Provide the [x, y] coordinate of the cell's center where the given text is located.  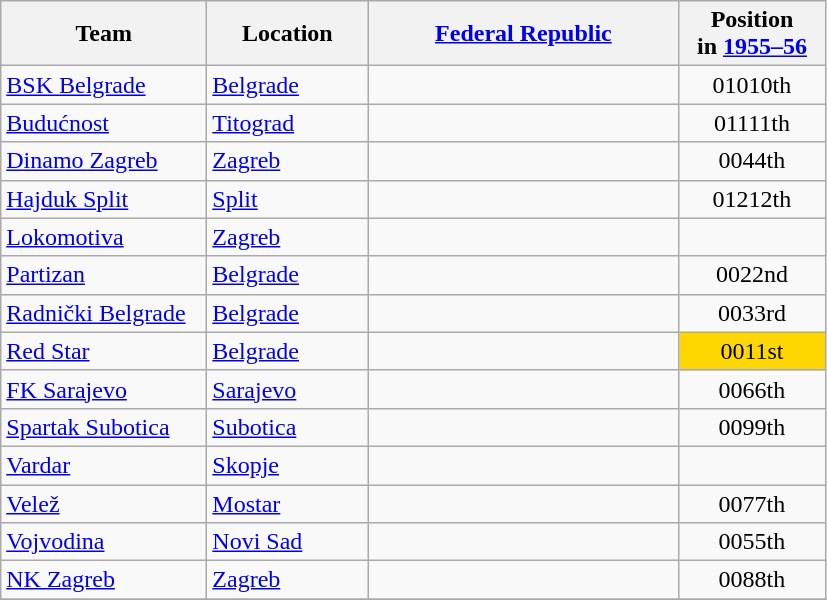
Novi Sad [288, 542]
Vojvodina [104, 542]
0099th [752, 427]
FK Sarajevo [104, 389]
01010th [752, 85]
Mostar [288, 503]
Partizan [104, 275]
Sarajevo [288, 389]
0022nd [752, 275]
NK Zagreb [104, 580]
Skopje [288, 465]
Titograd [288, 123]
Red Star [104, 351]
Lokomotiva [104, 237]
Budućnost [104, 123]
Location [288, 34]
Federal Republic [524, 34]
Dinamo Zagreb [104, 161]
Vardar [104, 465]
Team [104, 34]
01111th [752, 123]
Positionin 1955–56 [752, 34]
0055th [752, 542]
0044th [752, 161]
Radnički Belgrade [104, 313]
0066th [752, 389]
BSK Belgrade [104, 85]
Hajduk Split [104, 199]
0011st [752, 351]
0088th [752, 580]
0077th [752, 503]
Velež [104, 503]
Subotica [288, 427]
01212th [752, 199]
Spartak Subotica [104, 427]
Split [288, 199]
0033rd [752, 313]
